Locate the cell with the specified text and output its [X, Y] center coordinate. 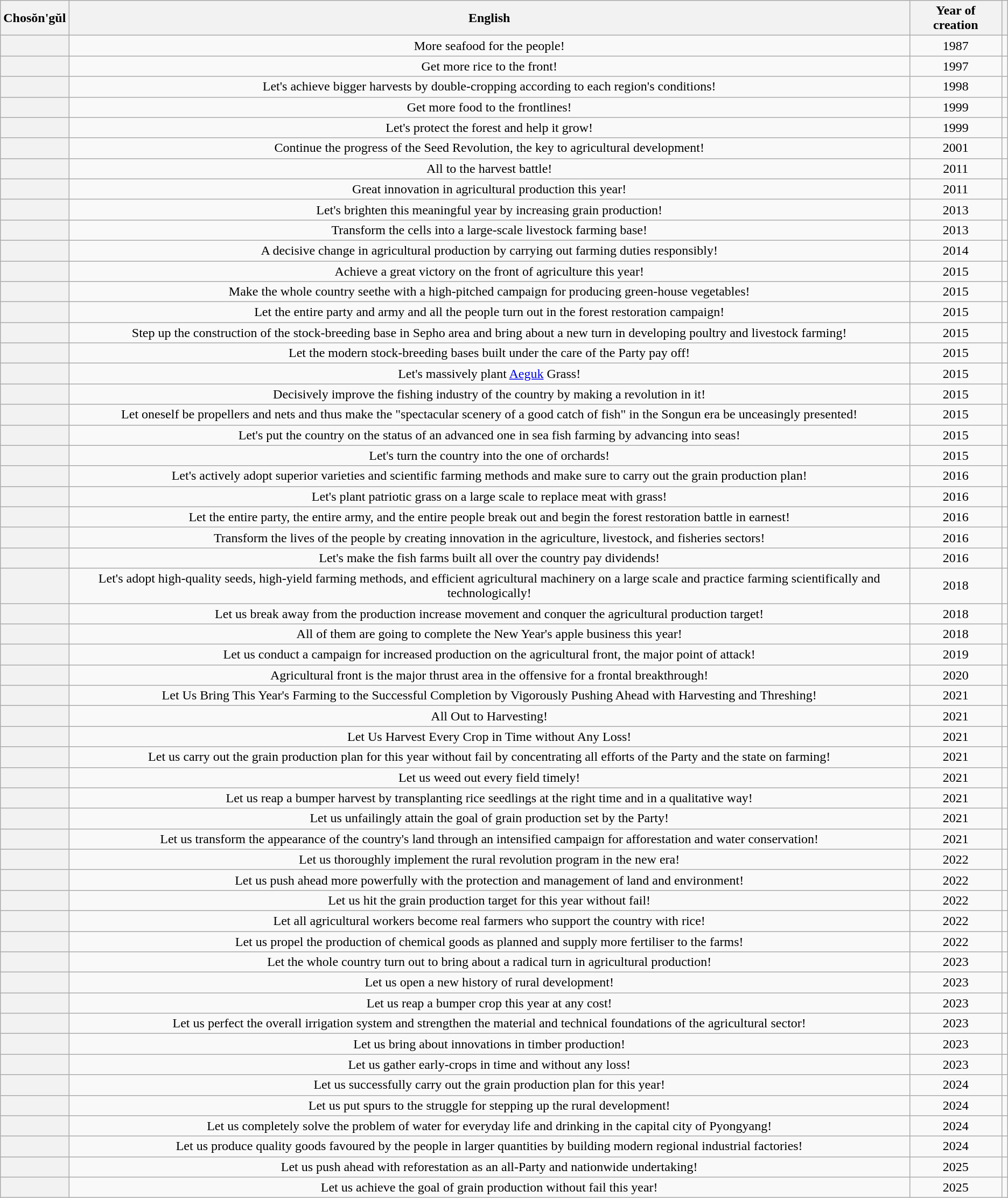
All Out to Harvesting! [489, 716]
Let Us Bring This Year's Farming to the Successful Completion by Vigorously Pushing Ahead with Harvesting and Threshing! [489, 696]
Year of creation [955, 18]
Let the entire party, the entire army, and the entire people break out and begin the forest restoration battle in earnest! [489, 517]
Let us propel the production of chemical goods as planned and supply more fertiliser to the farms! [489, 942]
Make the whole country seethe with a high-pitched campaign for producing green-house vegetables! [489, 292]
Let us reap a bumper crop this year at any cost! [489, 1003]
Let us carry out the grain production plan for this year without fail by concentrating all efforts of the Party and the state on farming! [489, 757]
Agricultural front is the major thrust area in the offensive for a frontal breakthrough! [489, 675]
Let's massively plant Aeguk Grass! [489, 374]
Let us unfailingly attain the goal of grain production set by the Party! [489, 818]
Let all agricultural workers become real farmers who support the country with rice! [489, 921]
Let us conduct a campaign for increased production on the agricultural front, the major point of attack! [489, 655]
Let us open a new history of rural development! [489, 983]
Chosŏn'gŭl [34, 18]
Let's achieve bigger harvests by double-cropping according to each region's conditions! [489, 87]
Let's protect the forest and help it grow! [489, 128]
Let us perfect the overall irrigation system and strengthen the material and technical foundations of the agricultural sector! [489, 1024]
Let's make the fish farms built all over the country pay dividends! [489, 558]
Let us hit the grain production target for this year without fail! [489, 900]
Let the modern stock-breeding bases built under the care of the Party pay off! [489, 353]
Let us produce quality goods favoured by the people in larger quantities by building modern regional industrial factories! [489, 1146]
Decisively improve the fishing industry of the country by making a revolution in it! [489, 394]
Let the entire party and army and all the people turn out in the forest restoration campaign! [489, 312]
Let us gather early-crops in time and without any loss! [489, 1064]
Let us successfully carry out the grain production plan for this year! [489, 1085]
Let us weed out every field timely! [489, 777]
Get more rice to the front! [489, 66]
1987 [955, 46]
English [489, 18]
Let us push ahead more powerfully with the protection and management of land and environment! [489, 880]
2001 [955, 148]
Let the whole country turn out to bring about a radical turn in agricultural production! [489, 962]
Let us completely solve the problem of water for everyday life and drinking in the capital city of Pyongyang! [489, 1126]
Let us push ahead with reforestation as an all-Party and nationwide undertaking! [489, 1167]
Step up the construction of the stock-breeding base in Sepho area and bring about a new turn in developing poultry and livestock farming! [489, 333]
Let's plant patriotic grass on a large scale to replace meat with grass! [489, 496]
2020 [955, 675]
Let oneself be propellers and nets and thus make the "spectacular scenery of a good catch of fish" in the Songun era be unceasingly presented! [489, 415]
Let's turn the country into the one of orchards! [489, 456]
Let's actively adopt superior varieties and scientific farming methods and make sure to carry out the grain production plan! [489, 476]
Let's brighten this meaningful year by increasing grain production! [489, 209]
Let us reap a bumper harvest by transplanting rice seedlings at the right time and in a qualitative way! [489, 798]
2019 [955, 655]
Transform the lives of the people by creating innovation in the agriculture, livestock, and fisheries sectors! [489, 537]
1998 [955, 87]
Let us break away from the production increase movement and conquer the agricultural production target! [489, 613]
Get more food to the frontlines! [489, 107]
Let us put spurs to the struggle for stepping up the rural development! [489, 1105]
Achieve a great victory on the front of agriculture this year! [489, 271]
Let us bring about innovations in timber production! [489, 1044]
Great innovation in agricultural production this year! [489, 189]
Let's put the country on the status of an advanced one in sea fish farming by advancing into seas! [489, 435]
A decisive change in agricultural production by carrying out farming duties responsibly! [489, 250]
Continue the progress of the Seed Revolution, the key to agricultural development! [489, 148]
More seafood for the people! [489, 46]
Let us thoroughly implement the rural revolution program in the new era! [489, 859]
1997 [955, 66]
Let Us Harvest Every Crop in Time without Any Loss! [489, 737]
All to the harvest battle! [489, 169]
All of them are going to complete the New Year's apple business this year! [489, 634]
Let us transform the appearance of the country's land through an intensified campaign for afforestation and water conservation! [489, 839]
Let us achieve the goal of grain production without fail this year! [489, 1187]
Transform the cells into a large-scale livestock farming base! [489, 230]
2014 [955, 250]
